Return [X, Y] of the center of cell containing provided text 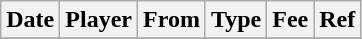
Player [99, 20]
From [171, 20]
Date [30, 20]
Ref [338, 20]
Type [236, 20]
Fee [290, 20]
